Locate the cell with the specified text and output its [X, Y] center coordinate. 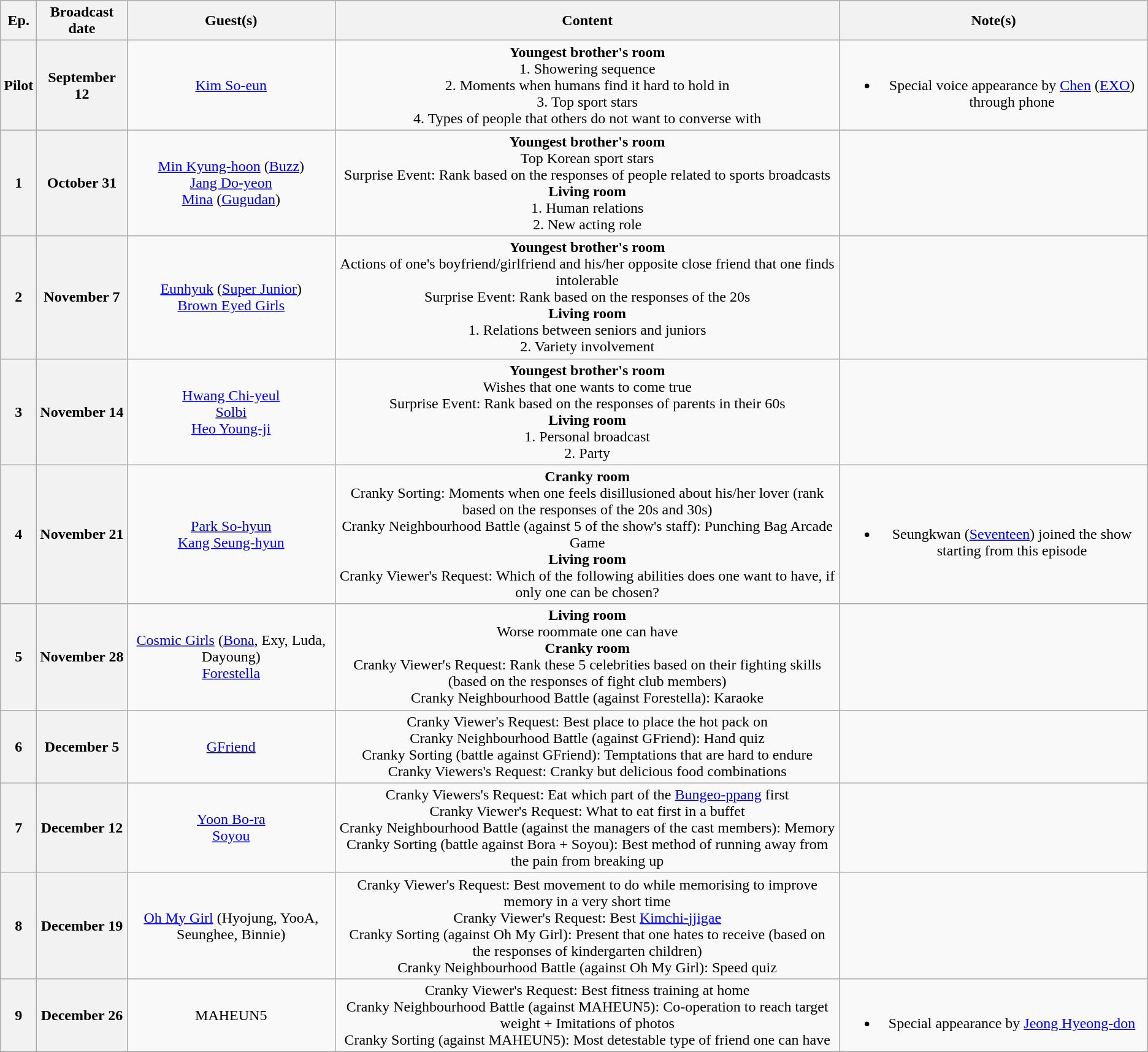
Ep. [18, 21]
Oh My Girl (Hyojung, YooA, Seunghee, Binnie) [231, 926]
Guest(s) [231, 21]
Broadcast date [82, 21]
November 14 [82, 412]
Pilot [18, 85]
GFriend [231, 747]
December 26 [82, 1015]
Note(s) [993, 21]
November 28 [82, 657]
September 12 [82, 85]
December 12 [82, 828]
Min Kyung-hoon (Buzz)Jang Do-yeonMina (Gugudan) [231, 183]
2 [18, 297]
3 [18, 412]
Eunhyuk (Super Junior)Brown Eyed Girls [231, 297]
November 7 [82, 297]
Park So-hyunKang Seung-hyun [231, 535]
December 5 [82, 747]
December 19 [82, 926]
Content [587, 21]
MAHEUN5 [231, 1015]
6 [18, 747]
Kim So-eun [231, 85]
November 21 [82, 535]
9 [18, 1015]
5 [18, 657]
Yoon Bo-raSoyou [231, 828]
4 [18, 535]
8 [18, 926]
1 [18, 183]
Special voice appearance by Chen (EXO) through phone [993, 85]
October 31 [82, 183]
Hwang Chi-yeulSolbiHeo Young-ji [231, 412]
Special appearance by Jeong Hyeong-don [993, 1015]
7 [18, 828]
Seungkwan (Seventeen) joined the show starting from this episode [993, 535]
Cosmic Girls (Bona, Exy, Luda, Dayoung)Forestella [231, 657]
